Return the (x, y) coordinate for the center point of the cell that contains the specified text.  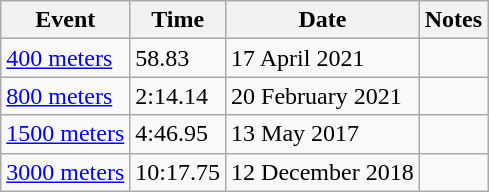
10:17.75 (178, 172)
3000 meters (66, 172)
12 December 2018 (323, 172)
4:46.95 (178, 134)
Notes (453, 20)
58.83 (178, 58)
17 April 2021 (323, 58)
800 meters (66, 96)
Date (323, 20)
13 May 2017 (323, 134)
20 February 2021 (323, 96)
Time (178, 20)
2:14.14 (178, 96)
1500 meters (66, 134)
Event (66, 20)
400 meters (66, 58)
